Return [x, y] of the center of cell containing provided text 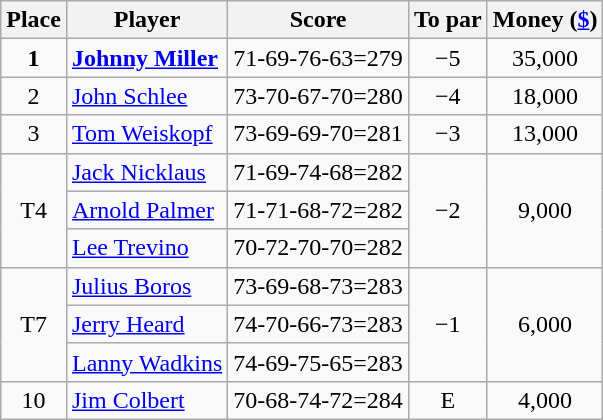
Johnny Miller [146, 58]
Jim Colbert [146, 400]
1 [34, 58]
−4 [448, 96]
2 [34, 96]
6,000 [545, 324]
Player [146, 20]
T4 [34, 210]
Julius Boros [146, 286]
−1 [448, 324]
Jerry Heard [146, 324]
To par [448, 20]
74-69-75-65=283 [318, 362]
Lee Trevino [146, 248]
9,000 [545, 210]
Place [34, 20]
4,000 [545, 400]
70-72-70-70=282 [318, 248]
3 [34, 134]
Arnold Palmer [146, 210]
18,000 [545, 96]
74-70-66-73=283 [318, 324]
−2 [448, 210]
70-68-74-72=284 [318, 400]
Lanny Wadkins [146, 362]
73-69-68-73=283 [318, 286]
71-71-68-72=282 [318, 210]
John Schlee [146, 96]
−5 [448, 58]
71-69-74-68=282 [318, 172]
71-69-76-63=279 [318, 58]
Tom Weiskopf [146, 134]
13,000 [545, 134]
Score [318, 20]
35,000 [545, 58]
−3 [448, 134]
10 [34, 400]
73-70-67-70=280 [318, 96]
E [448, 400]
T7 [34, 324]
Jack Nicklaus [146, 172]
73-69-69-70=281 [318, 134]
Money ($) [545, 20]
